Scan for the cell matching the given text and deliver its [x, y] coordinate at center. 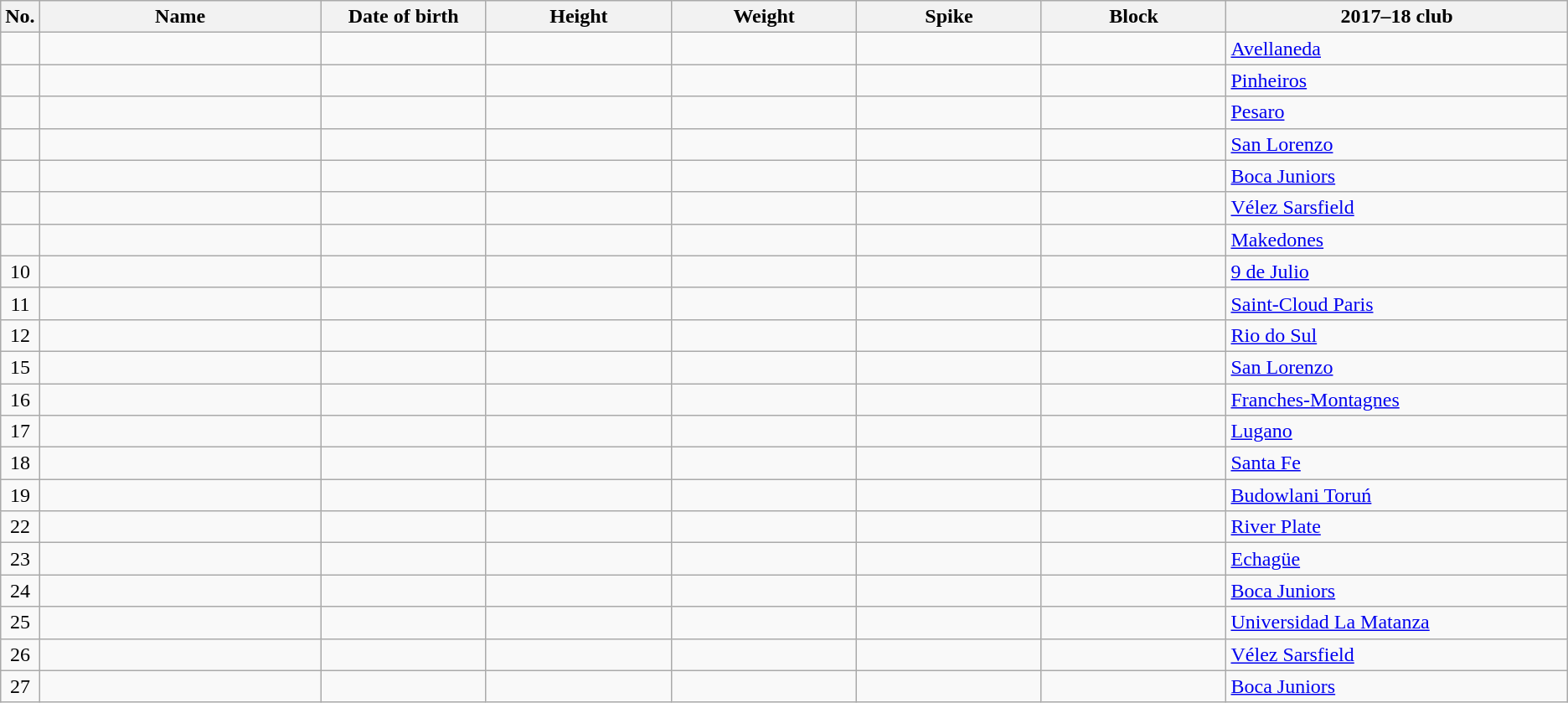
23 [20, 559]
Block [1134, 17]
2017–18 club [1397, 17]
Universidad La Matanza [1397, 623]
16 [20, 400]
27 [20, 686]
Echagüe [1397, 559]
Lugano [1397, 432]
Weight [764, 17]
Avellaneda [1397, 49]
Makedones [1397, 240]
Rio do Sul [1397, 335]
No. [20, 17]
Santa Fe [1397, 463]
Franches-Montagnes [1397, 400]
River Plate [1397, 527]
19 [20, 495]
22 [20, 527]
26 [20, 654]
9 de Julio [1397, 271]
Height [578, 17]
Spike [950, 17]
10 [20, 271]
Saint-Cloud Paris [1397, 303]
15 [20, 367]
12 [20, 335]
24 [20, 591]
17 [20, 432]
Pesaro [1397, 112]
11 [20, 303]
Name [180, 17]
Date of birth [404, 17]
18 [20, 463]
Budowlani Toruń [1397, 495]
Pinheiros [1397, 80]
25 [20, 623]
